Scan for the cell matching the given text and deliver its (x, y) coordinate at center. 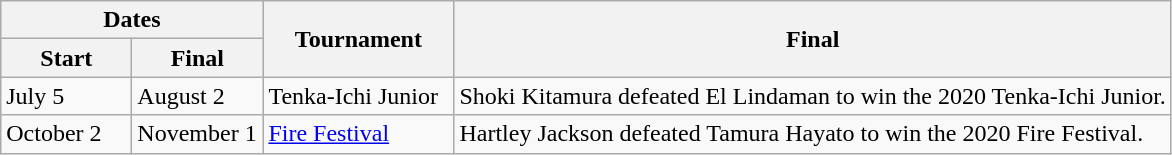
October 2 (66, 134)
Tenka-Ichi Junior (358, 96)
Tournament (358, 39)
Dates (132, 20)
July 5 (66, 96)
Shoki Kitamura defeated El Lindaman to win the 2020 Tenka-Ichi Junior. (812, 96)
Hartley Jackson defeated Tamura Hayato to win the 2020 Fire Festival. (812, 134)
August 2 (198, 96)
Fire Festival (358, 134)
Start (66, 58)
November 1 (198, 134)
